Scan for the cell matching the given text and deliver its (x, y) coordinate at center. 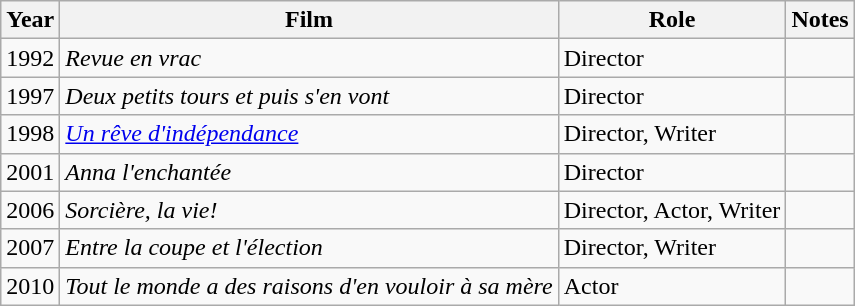
2006 (30, 210)
Director, Actor, Writer (672, 210)
Actor (672, 286)
Revue en vrac (309, 58)
Film (309, 20)
1997 (30, 96)
Year (30, 20)
1992 (30, 58)
Deux petits tours et puis s'en vont (309, 96)
Notes (820, 20)
1998 (30, 134)
Tout le monde a des raisons d'en vouloir à sa mère (309, 286)
Entre la coupe et l'élection (309, 248)
2001 (30, 172)
2010 (30, 286)
Sorcière, la vie! (309, 210)
2007 (30, 248)
Un rêve d'indépendance (309, 134)
Role (672, 20)
Anna l'enchantée (309, 172)
